Pinpoint the cell where the given text exists, returning its (X, Y) midpoint coordinate. 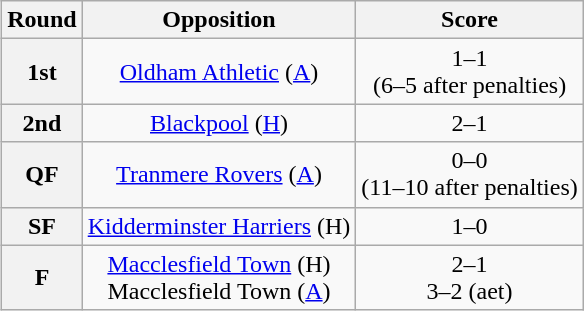
2–1 (470, 123)
Round (42, 20)
F (42, 278)
2nd (42, 123)
1–0 (470, 226)
Blackpool (H) (219, 123)
Oldham Athletic (A) (219, 72)
Score (470, 20)
SF (42, 226)
Macclesfield Town (H)Macclesfield Town (A) (219, 278)
2–13–2 (aet) (470, 278)
Opposition (219, 20)
Tranmere Rovers (A) (219, 174)
Kidderminster Harriers (H) (219, 226)
1st (42, 72)
1–1 (6–5 after penalties) (470, 72)
0–0 (11–10 after penalties) (470, 174)
QF (42, 174)
